Return [X, Y] of the center of cell containing provided text 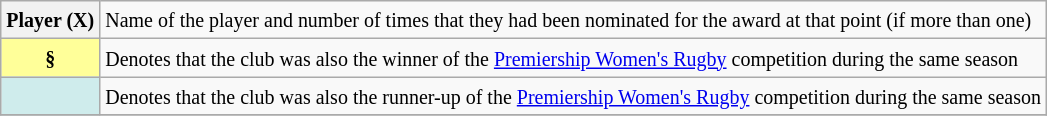
§ [50, 58]
Denotes that the club was also the runner-up of the Premiership Women's Rugby competition during the same season [574, 96]
Denotes that the club was also the winner of the Premiership Women's Rugby competition during the same season [574, 58]
Name of the player and number of times that they had been nominated for the award at that point (if more than one) [574, 20]
Player (X) [50, 20]
